Provide the (X, Y) coordinate of the cell's center where the given text is located.  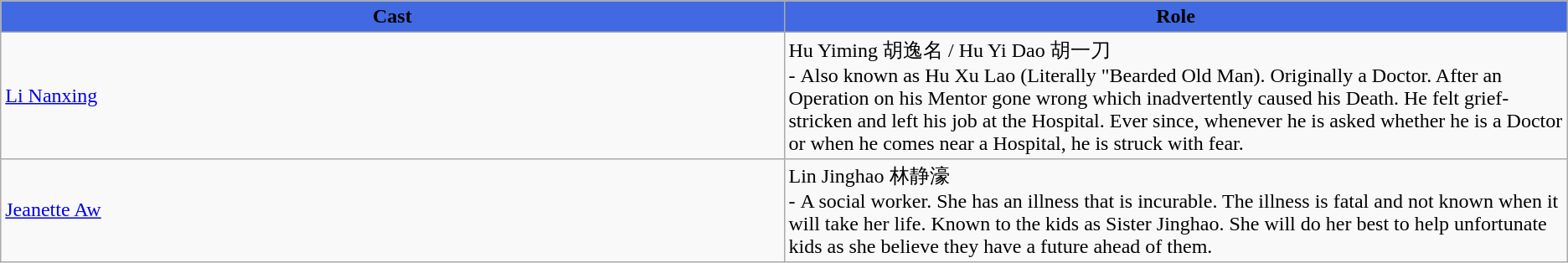
Cast (392, 17)
Jeanette Aw (392, 210)
Li Nanxing (392, 95)
Role (1176, 17)
